Search for the cell housing the specified text and yield its [x, y] center coordinate. 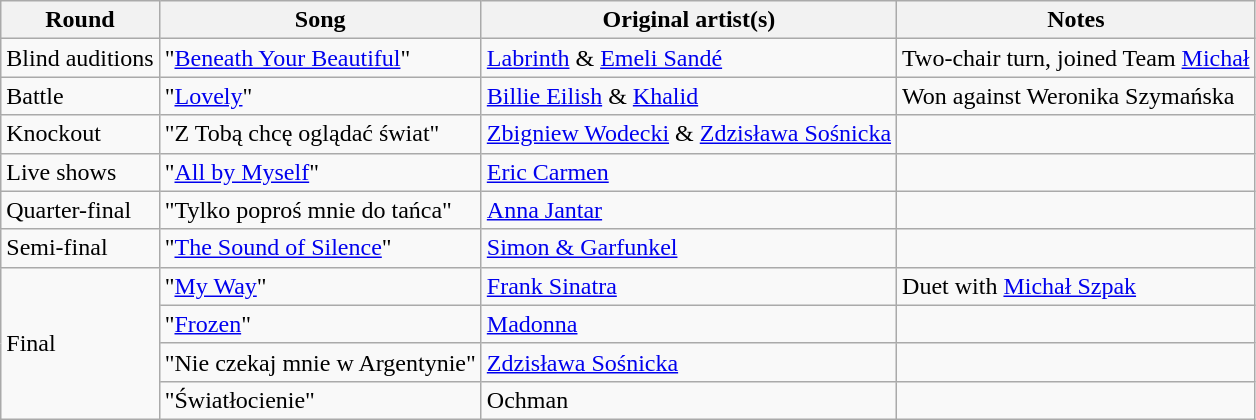
Knockout [80, 134]
Anna Jantar [688, 210]
Round [80, 20]
Notes [1076, 20]
Two-chair turn, joined Team Michał [1076, 58]
Ochman [688, 400]
Eric Carmen [688, 172]
Final [80, 343]
"All by Myself" [320, 172]
Madonna [688, 324]
Zbigniew Wodecki & Zdzisława Sośnicka [688, 134]
Quarter-final [80, 210]
Won against Weronika Szymańska [1076, 96]
"Z Tobą chcę oglądać świat" [320, 134]
Song [320, 20]
"Frozen" [320, 324]
"Tylko poproś mnie do tańca" [320, 210]
Zdzisława Sośnicka [688, 362]
Duet with Michał Szpak [1076, 286]
Battle [80, 96]
Live shows [80, 172]
Labrinth & Emeli Sandé [688, 58]
Semi-final [80, 248]
Billie Eilish & Khalid [688, 96]
Simon & Garfunkel [688, 248]
"Światłocienie" [320, 400]
Original artist(s) [688, 20]
"Lovely" [320, 96]
"Beneath Your Beautiful" [320, 58]
"The Sound of Silence" [320, 248]
"Nie czekaj mnie w Argentynie" [320, 362]
"My Way" [320, 286]
Frank Sinatra [688, 286]
Blind auditions [80, 58]
